Find where the given text appears and provide that cell's center as [X, Y] coordinate. 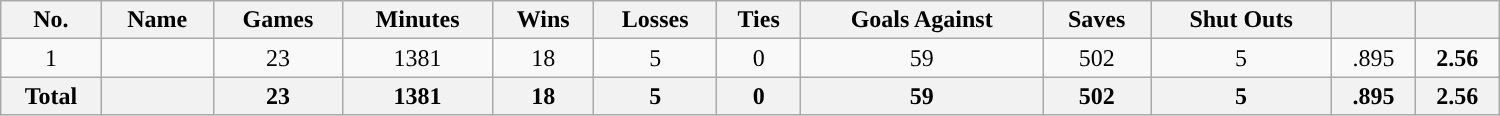
Name [157, 20]
Games [278, 20]
Shut Outs [1242, 20]
Saves [1097, 20]
No. [51, 20]
Losses [656, 20]
Goals Against [922, 20]
Wins [544, 20]
Minutes [417, 20]
Total [51, 96]
1 [51, 58]
Ties [759, 20]
